Scan for the cell matching the given text and deliver its (x, y) coordinate at center. 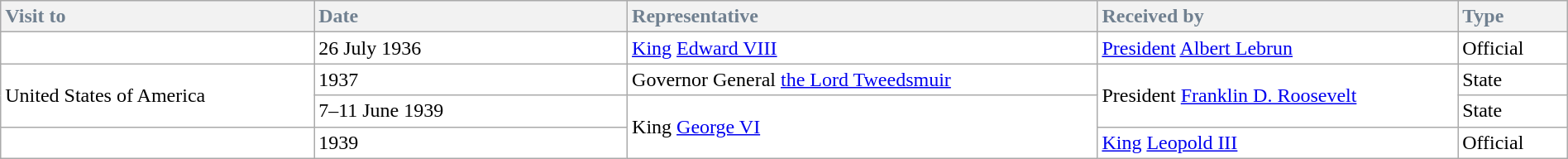
Date (471, 17)
President Franklin D. Roosevelt (1278, 95)
Governor General the Lord Tweedsmuir (863, 79)
Representative (863, 17)
1939 (471, 142)
Visit to (157, 17)
26 July 1936 (471, 48)
7–11 June 1939 (471, 111)
King Leopold III (1278, 142)
King Edward VIII (863, 48)
Type (1513, 17)
King George VI (863, 127)
Received by (1278, 17)
President Albert Lebrun (1278, 48)
United States of America (157, 95)
1937 (471, 79)
